Identify which cell holds the provided text, then report its (x, y) central coordinate. 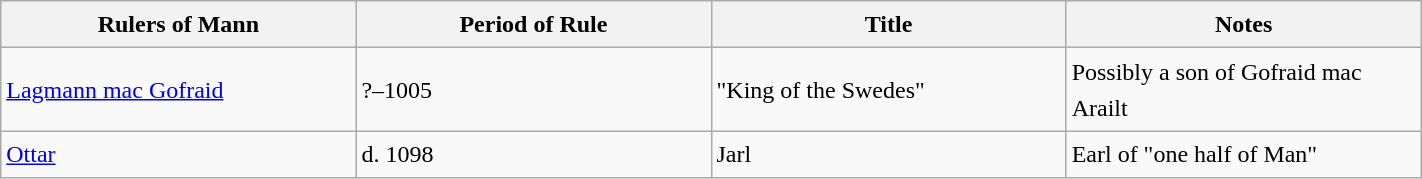
"King of the Swedes" (888, 90)
Rulers of Mann (178, 24)
Notes (1244, 24)
Jarl (888, 154)
Period of Rule (534, 24)
Possibly a son of Gofraid mac Arailt (1244, 90)
?–1005 (534, 90)
d. 1098 (534, 154)
Lagmann mac Gofraid (178, 90)
Earl of "one half of Man" (1244, 154)
Ottar (178, 154)
Title (888, 24)
